Extract the (x, y) coordinate from the center of the cell holding the provided text.  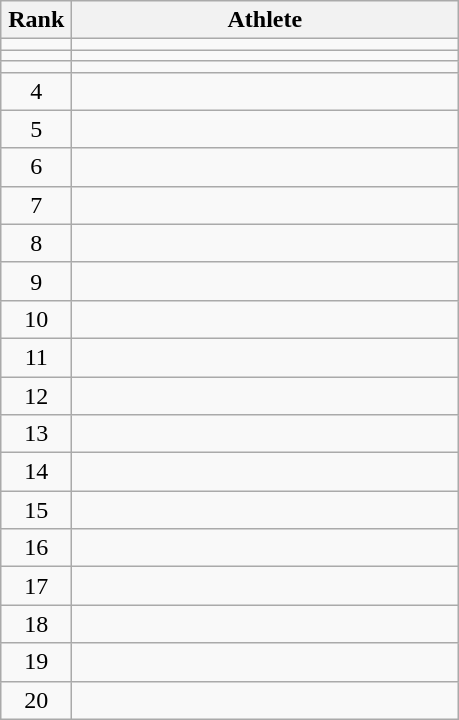
7 (36, 205)
12 (36, 395)
14 (36, 472)
6 (36, 167)
9 (36, 281)
Athlete (265, 20)
18 (36, 624)
8 (36, 243)
20 (36, 700)
16 (36, 548)
11 (36, 357)
4 (36, 91)
17 (36, 586)
19 (36, 662)
Rank (36, 20)
5 (36, 129)
13 (36, 434)
15 (36, 510)
10 (36, 319)
